For the text-containing cell, return its midpoint in (X, Y) coordinate format. 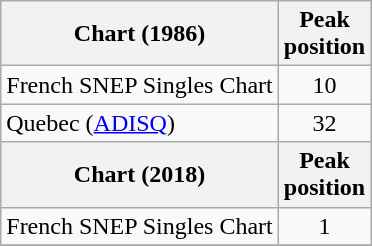
Quebec (ADISQ) (140, 123)
10 (324, 85)
1 (324, 226)
32 (324, 123)
Chart (2018) (140, 174)
Chart (1986) (140, 34)
